For the text-containing cell, return its midpoint in (X, Y) coordinate format. 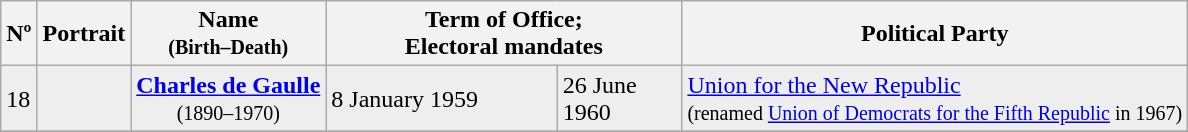
18 (19, 98)
Portrait (84, 34)
Term of Office;Electoral mandates (504, 34)
Political Party (935, 34)
Charles de Gaulle(1890–1970) (228, 98)
26 June1960 (620, 98)
Union for the New Republic(renamed Union of Democrats for the Fifth Republic in 1967) (935, 98)
8 January 1959 (442, 98)
Nº (19, 34)
Name(Birth–Death) (228, 34)
